Identify which cell holds the provided text, then report its [X, Y] central coordinate. 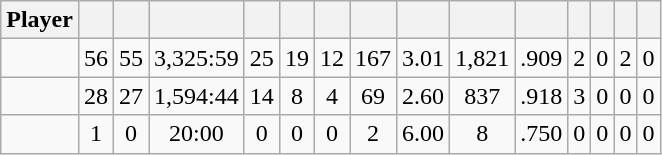
3,325:59 [197, 58]
3.01 [424, 58]
19 [296, 58]
6.00 [424, 134]
12 [332, 58]
1,594:44 [197, 96]
837 [482, 96]
27 [132, 96]
.909 [542, 58]
56 [96, 58]
28 [96, 96]
3 [580, 96]
.750 [542, 134]
167 [374, 58]
4 [332, 96]
14 [262, 96]
Player [40, 20]
.918 [542, 96]
69 [374, 96]
1 [96, 134]
25 [262, 58]
2.60 [424, 96]
1,821 [482, 58]
55 [132, 58]
20:00 [197, 134]
